Capture the cell that displays the provided text and extract its (X, Y) central coordinate. 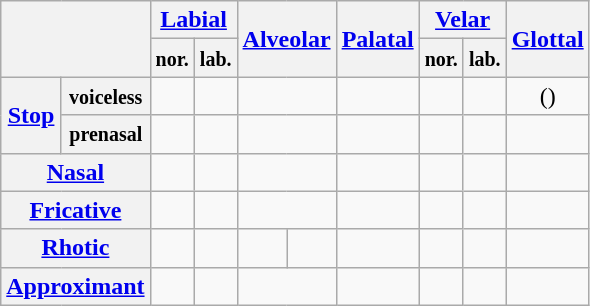
Velar (462, 20)
Rhotic (76, 248)
voiceless (106, 96)
Glottal (548, 39)
Palatal (378, 39)
Fricative (76, 210)
Approximant (76, 286)
Labial (194, 20)
() (548, 96)
prenasal (106, 134)
Alveolar (286, 39)
Nasal (76, 172)
Stop (32, 115)
